Return [X, Y] of the center of cell containing provided text 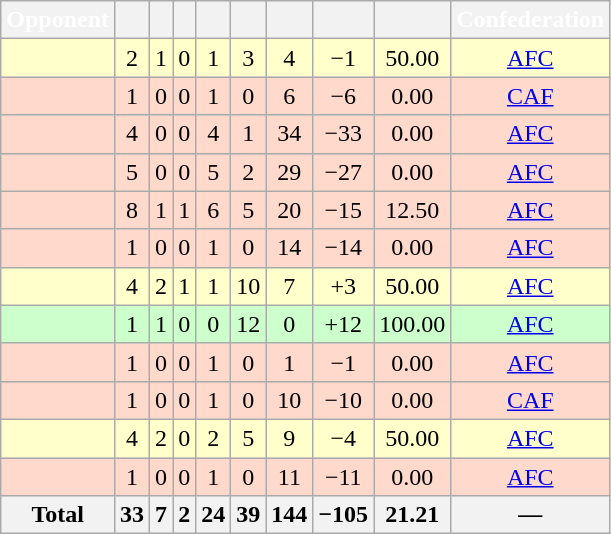
9 [290, 438]
3 [248, 58]
−4 [344, 438]
−27 [344, 172]
Opponent [58, 20]
100.00 [412, 324]
14 [290, 248]
12.50 [412, 210]
12 [248, 324]
−105 [344, 515]
+12 [344, 324]
11 [290, 477]
−33 [344, 134]
8 [132, 210]
−10 [344, 400]
Confederation [530, 20]
29 [290, 172]
21.21 [412, 515]
— [530, 515]
+3 [344, 286]
−11 [344, 477]
−6 [344, 96]
34 [290, 134]
39 [248, 515]
Total [58, 515]
144 [290, 515]
−14 [344, 248]
20 [290, 210]
24 [214, 515]
33 [132, 515]
−15 [344, 210]
